Return [X, Y] of the center of cell containing provided text 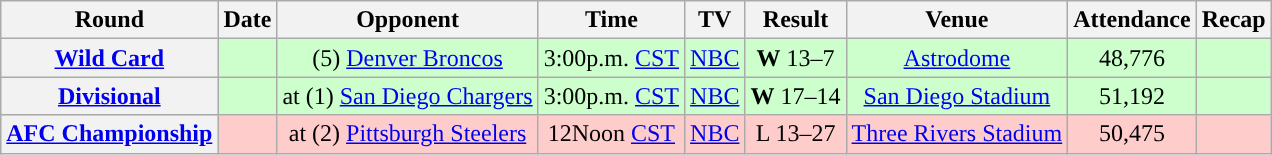
Recap [1234, 20]
AFC Championship [110, 134]
Astrodome [957, 58]
Round [110, 20]
Opponent [408, 20]
Attendance [1132, 20]
Result [796, 20]
Wild Card [110, 58]
Date [248, 20]
at (2) Pittsburgh Steelers [408, 134]
San Diego Stadium [957, 96]
51,192 [1132, 96]
TV [715, 20]
50,475 [1132, 134]
W 17–14 [796, 96]
Divisional [110, 96]
at (1) San Diego Chargers [408, 96]
(5) Denver Broncos [408, 58]
W 13–7 [796, 58]
Time [611, 20]
Three Rivers Stadium [957, 134]
L 13–27 [796, 134]
Venue [957, 20]
48,776 [1132, 58]
12Noon CST [611, 134]
